Output the (x, y) coordinate of the center of the cell containing the given text.  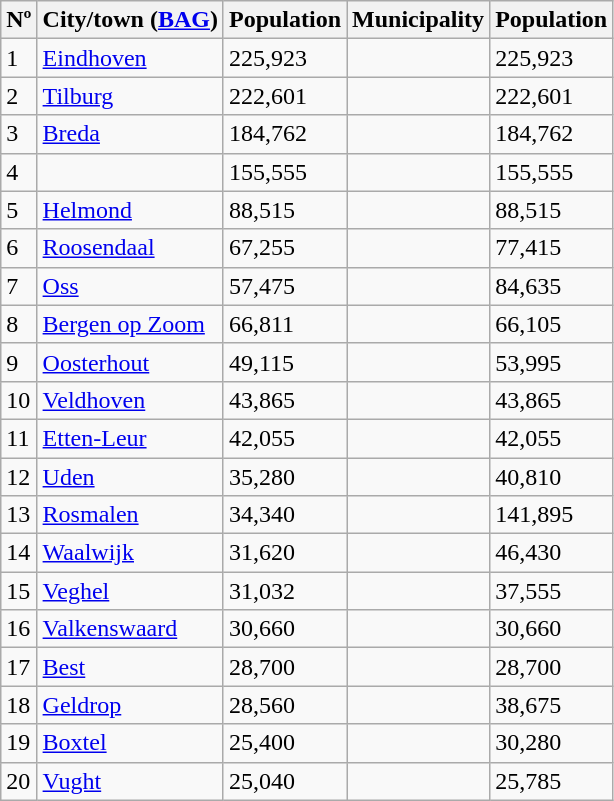
Oss (130, 286)
66,811 (284, 324)
Municipality (418, 20)
53,995 (552, 362)
6 (19, 248)
Veghel (130, 591)
18 (19, 705)
Best (130, 667)
28,560 (284, 705)
2 (19, 96)
Boxtel (130, 743)
9 (19, 362)
66,105 (552, 324)
Etten-Leur (130, 438)
1 (19, 58)
10 (19, 400)
Helmond (130, 210)
Valkenswaard (130, 629)
11 (19, 438)
25,785 (552, 781)
Veldhoven (130, 400)
30,280 (552, 743)
12 (19, 477)
Eindhoven (130, 58)
25,040 (284, 781)
Waalwijk (130, 553)
20 (19, 781)
3 (19, 134)
City/town (BAG) (130, 20)
77,415 (552, 248)
Breda (130, 134)
5 (19, 210)
Tilburg (130, 96)
7 (19, 286)
57,475 (284, 286)
67,255 (284, 248)
13 (19, 515)
25,400 (284, 743)
Geldrop (130, 705)
19 (19, 743)
15 (19, 591)
Bergen op Zoom (130, 324)
8 (19, 324)
Oosterhout (130, 362)
84,635 (552, 286)
Nº (19, 20)
4 (19, 172)
35,280 (284, 477)
14 (19, 553)
Vught (130, 781)
141,895 (552, 515)
49,115 (284, 362)
Uden (130, 477)
Roosendaal (130, 248)
40,810 (552, 477)
Rosmalen (130, 515)
31,032 (284, 591)
34,340 (284, 515)
17 (19, 667)
37,555 (552, 591)
16 (19, 629)
46,430 (552, 553)
31,620 (284, 553)
38,675 (552, 705)
